Find where the given text appears and provide that cell's center as (X, Y) coordinate. 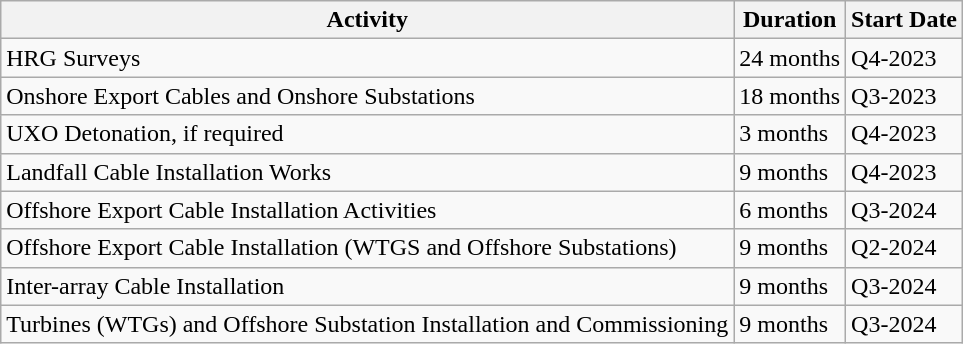
18 months (790, 96)
Landfall Cable Installation Works (368, 172)
Activity (368, 20)
Q3-2023 (904, 96)
Offshore Export Cable Installation (WTGS and Offshore Substations) (368, 248)
HRG Surveys (368, 58)
Turbines (WTGs) and Offshore Substation Installation and Commissioning (368, 324)
24 months (790, 58)
3 months (790, 134)
Inter-array Cable Installation (368, 286)
Start Date (904, 20)
Duration (790, 20)
6 months (790, 210)
Onshore Export Cables and Onshore Substations (368, 96)
UXO Detonation, if required (368, 134)
Q2-2024 (904, 248)
Offshore Export Cable Installation Activities (368, 210)
